Determine the (x, y) coordinate at the center of the cell enclosing the given text.  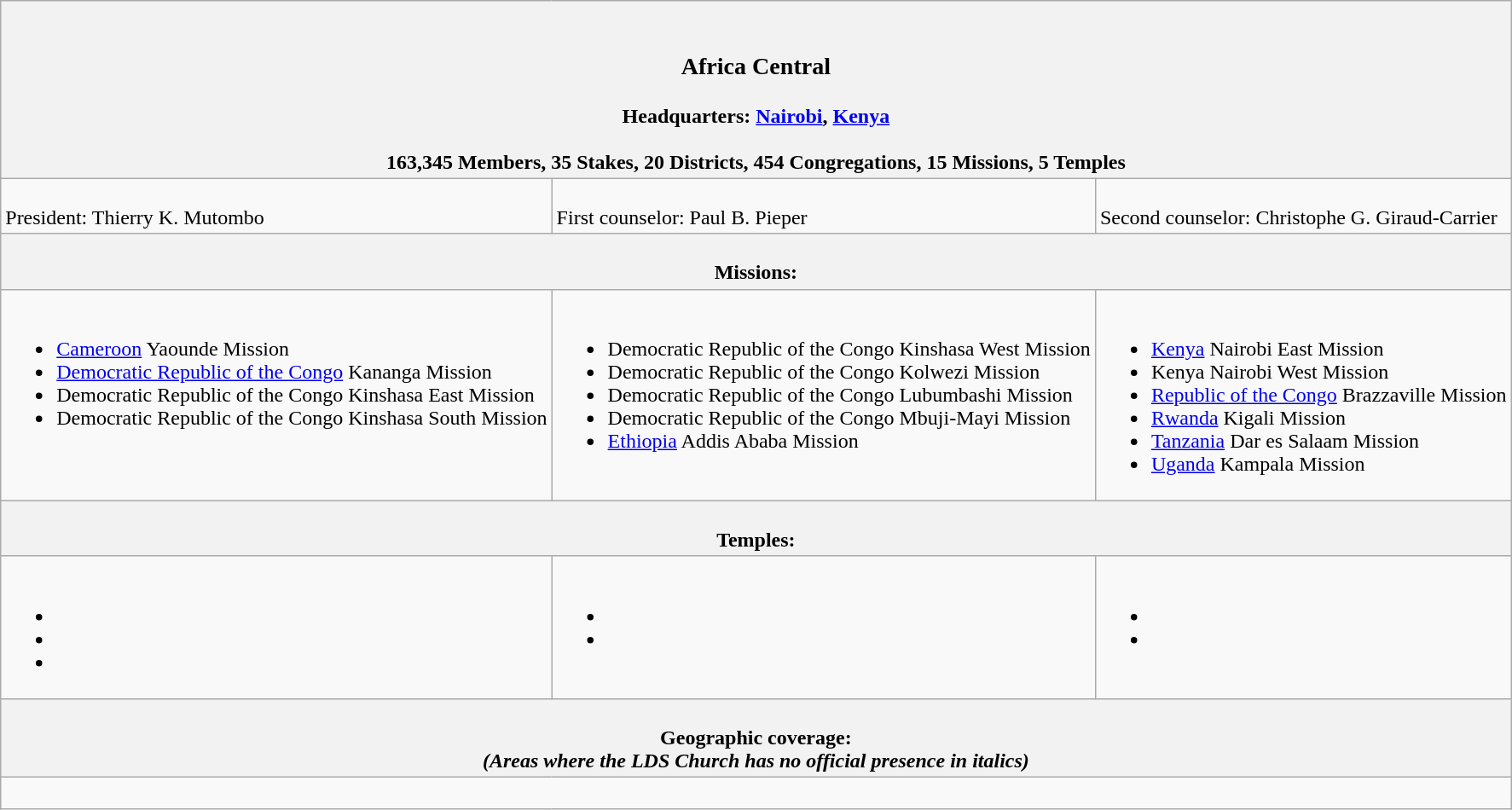
President: Thierry K. Mutombo (276, 206)
Second counselor: Christophe G. Giraud-Carrier (1303, 206)
Africa CentralHeadquarters: Nairobi, Kenya163,345 Members, 35 Stakes, 20 Districts, 454 Congregations, 15 Missions, 5 Temples (756, 90)
Missions: (756, 261)
Temples: (756, 529)
Geographic coverage:(Areas where the LDS Church has no official presence in italics) (756, 738)
First counselor: Paul B. Pieper (824, 206)
